Return [X, Y] of the center of cell containing provided text 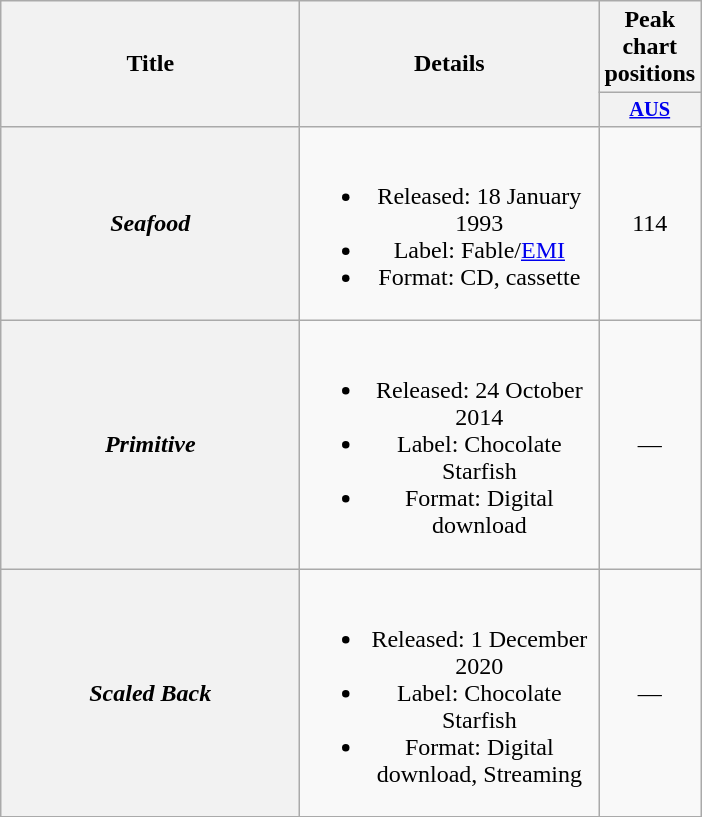
Details [450, 64]
Released: 18 January 1993Label: Fable/EMIFormat: CD, cassette [450, 223]
114 [650, 223]
Primitive [150, 445]
Peak chartpositions [650, 47]
AUS [650, 110]
Released: 1 December 2020Label: Chocolate StarfishFormat: Digital download, Streaming [450, 693]
Seafood [150, 223]
Title [150, 64]
Scaled Back [150, 693]
Released: 24 October 2014Label: Chocolate StarfishFormat: Digital download [450, 445]
